Output the (x, y) coordinate of the center of the cell containing the given text.  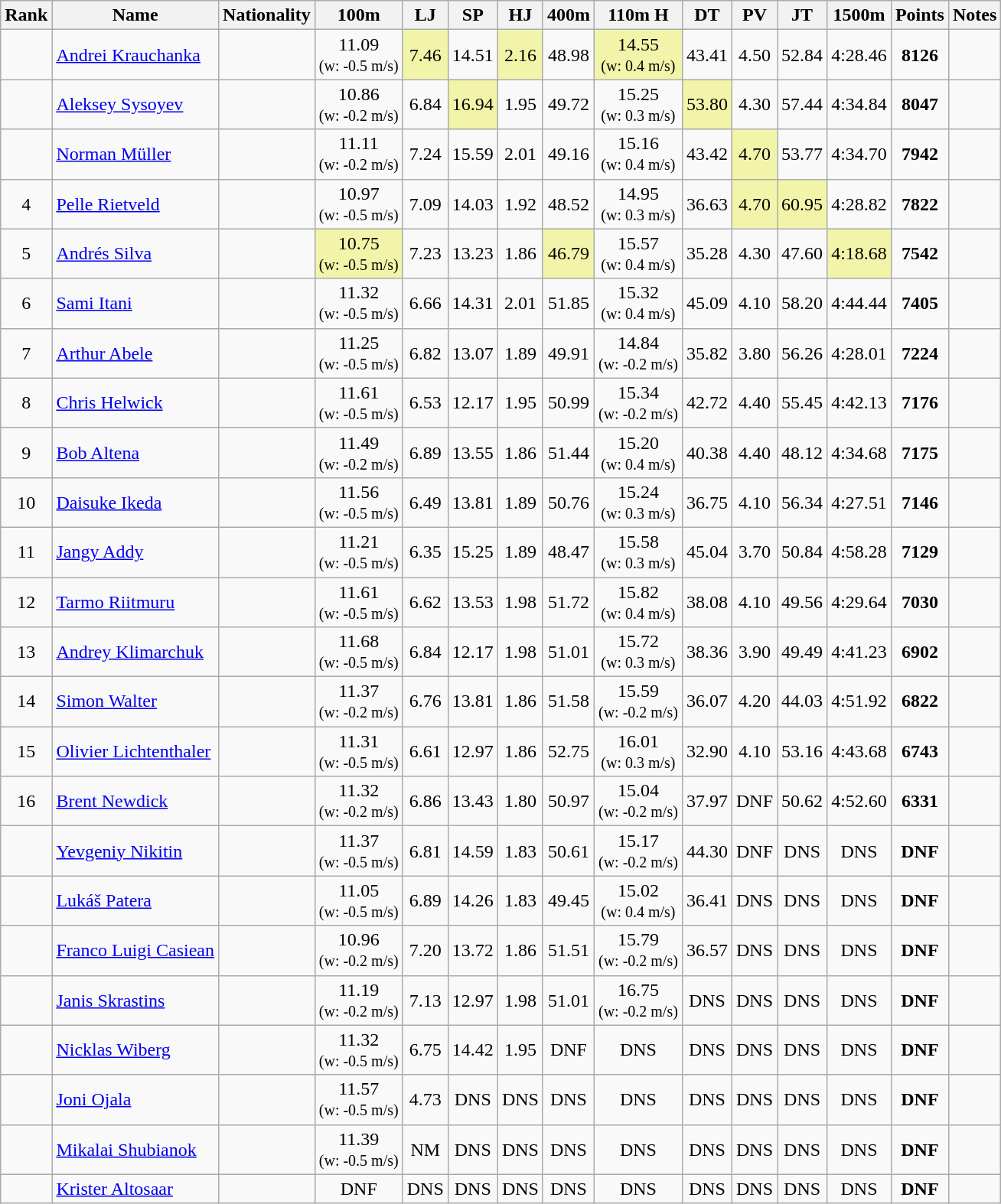
7224 (920, 353)
43.42 (707, 155)
4.50 (755, 55)
Nationality (267, 15)
PV (755, 15)
48.47 (568, 552)
13.72 (473, 950)
37.97 (707, 802)
14.03 (473, 203)
4:28.82 (859, 203)
Aleksey Sysoyev (135, 104)
49.49 (802, 652)
1500m (859, 15)
49.72 (568, 104)
Brent Newdick (135, 802)
15.72(w: 0.3 m/s) (638, 652)
7405 (920, 303)
4.20 (755, 702)
DT (707, 15)
15.17(w: -0.2 m/s) (638, 851)
7.24 (426, 155)
Notes (974, 15)
15.02(w: 0.4 m/s) (638, 901)
10.96(w: -0.2 m/s) (358, 950)
50.84 (802, 552)
7.09 (426, 203)
16.75(w: -0.2 m/s) (638, 1001)
48.98 (568, 55)
7175 (920, 453)
JT (802, 15)
60.95 (802, 203)
7176 (920, 402)
3.90 (755, 652)
11.21(w: -0.5 m/s) (358, 552)
Points (920, 15)
45.09 (707, 303)
14.42 (473, 1049)
7.20 (426, 950)
Tarmo Riitmuru (135, 601)
Chris Helwick (135, 402)
11.19(w: -0.2 m/s) (358, 1001)
49.45 (568, 901)
51.85 (568, 303)
42.72 (707, 402)
10 (26, 502)
10.75(w: -0.5 m/s) (358, 254)
48.12 (802, 453)
4:41.23 (859, 652)
4:42.13 (859, 402)
11.39(w: -0.5 m/s) (358, 1149)
15.04(w: -0.2 m/s) (638, 802)
8047 (920, 104)
13.07 (473, 353)
50.97 (568, 802)
3.80 (755, 353)
Daisuke Ikeda (135, 502)
7822 (920, 203)
6.82 (426, 353)
Rank (26, 15)
NM (426, 1149)
Jangy Addy (135, 552)
15.20(w: 0.4 m/s) (638, 453)
15.16(w: 0.4 m/s) (638, 155)
11.37(w: -0.5 m/s) (358, 851)
32.90 (707, 751)
51.44 (568, 453)
51.58 (568, 702)
15.79(w: -0.2 m/s) (638, 950)
Yevgeniy Nikitin (135, 851)
11.05(w: -0.5 m/s) (358, 901)
11.56(w: -0.5 m/s) (358, 502)
6.81 (426, 851)
47.60 (802, 254)
4:43.68 (859, 751)
6743 (920, 751)
48.52 (568, 203)
4:18.68 (859, 254)
4:29.64 (859, 601)
46.79 (568, 254)
4:51.92 (859, 702)
36.41 (707, 901)
6.86 (426, 802)
7 (26, 353)
SP (473, 15)
53.80 (707, 104)
15.32(w: 0.4 m/s) (638, 303)
6.53 (426, 402)
11.11(w: -0.2 m/s) (358, 155)
Simon Walter (135, 702)
7.13 (426, 1001)
35.82 (707, 353)
Pelle Rietveld (135, 203)
40.38 (707, 453)
53.16 (802, 751)
38.08 (707, 601)
14.95(w: 0.3 m/s) (638, 203)
11 (26, 552)
44.03 (802, 702)
7942 (920, 155)
Sami Itani (135, 303)
Olivier Lichtenthaler (135, 751)
52.84 (802, 55)
6.75 (426, 1049)
11.37(w: -0.2 m/s) (358, 702)
16.94 (473, 104)
14.55(w: 0.4 m/s) (638, 55)
15.82(w: 0.4 m/s) (638, 601)
11.68(w: -0.5 m/s) (358, 652)
12 (26, 601)
4:44.44 (859, 303)
38.36 (707, 652)
LJ (426, 15)
5 (26, 254)
100m (358, 15)
15.57(w: 0.4 m/s) (638, 254)
16 (26, 802)
2.16 (520, 55)
13.53 (473, 601)
49.91 (568, 353)
6331 (920, 802)
4:34.70 (859, 155)
Andrés Silva (135, 254)
44.30 (707, 851)
Nicklas Wiberg (135, 1049)
4:27.51 (859, 502)
Arthur Abele (135, 353)
11.31(w: -0.5 m/s) (358, 751)
14.26 (473, 901)
7030 (920, 601)
11.09(w: -0.5 m/s) (358, 55)
55.45 (802, 402)
45.04 (707, 552)
HJ (520, 15)
6.49 (426, 502)
110m H (638, 15)
14.31 (473, 303)
36.75 (707, 502)
6.76 (426, 702)
10.97(w: -0.5 m/s) (358, 203)
49.56 (802, 601)
Andrey Klimarchuk (135, 652)
6.62 (426, 601)
Name (135, 15)
51.51 (568, 950)
14.84(w: -0.2 m/s) (638, 353)
Janis Skrastins (135, 1001)
6 (26, 303)
6.35 (426, 552)
36.57 (707, 950)
56.26 (802, 353)
7542 (920, 254)
50.99 (568, 402)
50.62 (802, 802)
49.16 (568, 155)
Lukáš Patera (135, 901)
11.49(w: -0.2 m/s) (358, 453)
15.34(w: -0.2 m/s) (638, 402)
11.25(w: -0.5 m/s) (358, 353)
Mikalai Shubianok (135, 1149)
15.24(w: 0.3 m/s) (638, 502)
51.72 (568, 601)
14.51 (473, 55)
3.70 (755, 552)
15.59(w: -0.2 m/s) (638, 702)
8 (26, 402)
13.43 (473, 802)
7.23 (426, 254)
4:34.68 (859, 453)
53.77 (802, 155)
58.20 (802, 303)
4 (26, 203)
11.32(w: -0.2 m/s) (358, 802)
9 (26, 453)
4:52.60 (859, 802)
1.80 (520, 802)
13.55 (473, 453)
11.57(w: -0.5 m/s) (358, 1100)
15.59 (473, 155)
7146 (920, 502)
50.76 (568, 502)
Andrei Krauchanka (135, 55)
57.44 (802, 104)
14 (26, 702)
4:28.46 (859, 55)
7129 (920, 552)
52.75 (568, 751)
50.61 (568, 851)
Joni Ojala (135, 1100)
6.61 (426, 751)
13 (26, 652)
Krister Altosaar (135, 1189)
15 (26, 751)
13.23 (473, 254)
10.86(w: -0.2 m/s) (358, 104)
14.59 (473, 851)
6902 (920, 652)
15.58(w: 0.3 m/s) (638, 552)
400m (568, 15)
7.46 (426, 55)
Norman Müller (135, 155)
56.34 (802, 502)
8126 (920, 55)
Franco Luigi Casiean (135, 950)
16.01(w: 0.3 m/s) (638, 751)
35.28 (707, 254)
43.41 (707, 55)
4:58.28 (859, 552)
4.73 (426, 1100)
6822 (920, 702)
36.07 (707, 702)
15.25(w: 0.3 m/s) (638, 104)
4:28.01 (859, 353)
4:34.84 (859, 104)
36.63 (707, 203)
1.92 (520, 203)
Bob Altena (135, 453)
6.66 (426, 303)
15.25 (473, 552)
